For the text-containing cell, return its midpoint in (x, y) coordinate format. 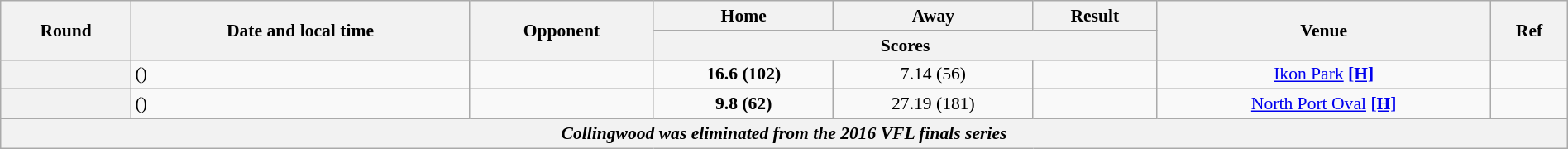
Ref (1530, 30)
7.14 (56) (933, 74)
North Port Oval [H] (1324, 104)
Ikon Park [H] (1324, 74)
Scores (905, 46)
Round (66, 30)
Away (933, 16)
Result (1095, 16)
27.19 (181) (933, 104)
16.6 (102) (743, 74)
9.8 (62) (743, 104)
Venue (1324, 30)
Date and local time (299, 30)
Home (743, 16)
Opponent (562, 30)
Collingwood was eliminated from the 2016 VFL finals series (784, 134)
